Locate the cell with the specified text and output its (x, y) center coordinate. 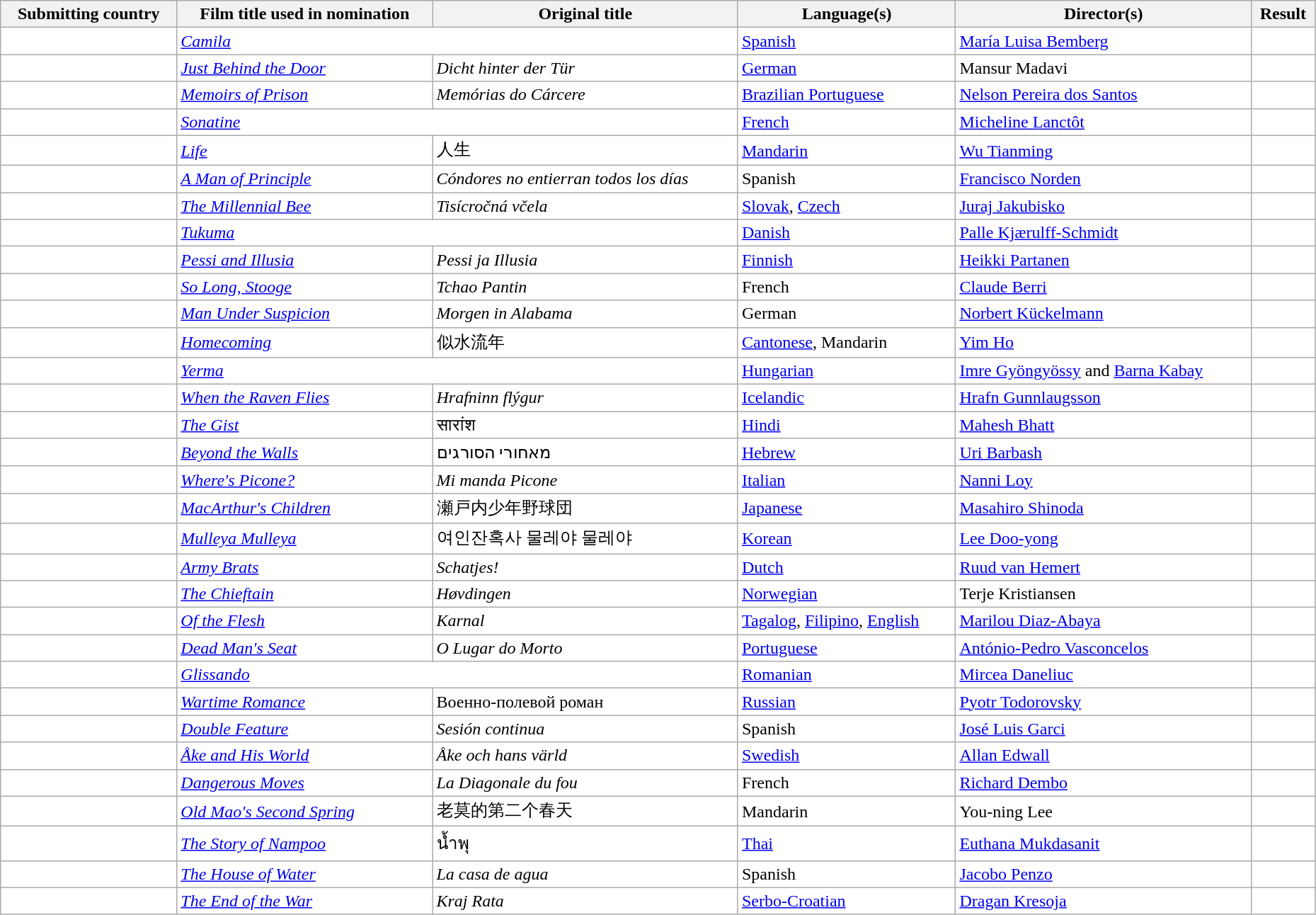
Mansur Madavi (1104, 68)
Mulleya Mulleya (304, 538)
Korean (847, 538)
The Story of Nampoo (304, 844)
Lee Doo-yong (1104, 538)
Original title (585, 14)
Result (1283, 14)
Hebrew (847, 453)
A Man of Principle (304, 179)
Åke och hans värld (585, 756)
Homecoming (304, 343)
Kraj Rata (585, 901)
Man Under Suspicion (304, 314)
Portuguese (847, 648)
Yerma (457, 371)
Old Mao's Second Spring (304, 812)
Life (304, 150)
You-ning Lee (1104, 812)
Italian (847, 479)
Euthana Mukdasanit (1104, 844)
Sesión continua (585, 729)
Sonatine (457, 122)
La Diagonale du fou (585, 783)
Swedish (847, 756)
Japanese (847, 508)
O Lugar do Morto (585, 648)
Army Brats (304, 567)
So Long, Stooge (304, 287)
Imre Gyöngyössy and Barna Kabay (1104, 371)
Francisco Norden (1104, 179)
Dicht hinter der Tür (585, 68)
Juraj Jakubisko (1104, 206)
Film title used in nomination (304, 14)
Mi manda Picone (585, 479)
Hungarian (847, 371)
Hrafn Gunnlaugsson (1104, 398)
Nelson Pereira dos Santos (1104, 95)
Dangerous Moves (304, 783)
Norwegian (847, 594)
Where's Picone? (304, 479)
María Luisa Bemberg (1104, 41)
Pessi ja Illusia (585, 260)
Wartime Romance (304, 702)
Cantonese, Mandarin (847, 343)
老莫的第二个春天 (585, 812)
Mircea Daneliuc (1104, 675)
Dutch (847, 567)
सारांश (585, 425)
Tisícročná včela (585, 206)
Richard Dembo (1104, 783)
Double Feature (304, 729)
Palle Kjærulff-Schmidt (1104, 233)
Brazilian Portuguese (847, 95)
Norbert Kückelmann (1104, 314)
Finnish (847, 260)
Åke and His World (304, 756)
여인잔혹사 물레야 물레야 (585, 538)
António-Pedro Vasconcelos (1104, 648)
When the Raven Flies (304, 398)
José Luis Garci (1104, 729)
Yim Ho (1104, 343)
The Millennial Bee (304, 206)
The Chieftain (304, 594)
Hindi (847, 425)
The House of Water (304, 874)
The End of the War (304, 901)
Allan Edwall (1104, 756)
Hrafninn flýgur (585, 398)
Nanni Loy (1104, 479)
Tchao Pantin (585, 287)
Uri Barbash (1104, 453)
Karnal (585, 621)
Morgen in Alabama (585, 314)
Micheline Lanctôt (1104, 122)
Mahesh Bhatt (1104, 425)
Dead Man's Seat (304, 648)
Icelandic (847, 398)
Submitting country (89, 14)
Just Behind the Door (304, 68)
Jacobo Penzo (1104, 874)
Cóndores no entierran todos los días (585, 179)
Memoirs of Prison (304, 95)
Beyond the Walls (304, 453)
Høvdingen (585, 594)
Slovak, Czech (847, 206)
Heikki Partanen (1104, 260)
Memórias do Cárcere (585, 95)
MacArthur's Children (304, 508)
Wu Tianming (1104, 150)
Военно-полевой роман (585, 702)
Director(s) (1104, 14)
Serbo-Croatian (847, 901)
Claude Berri (1104, 287)
Tagalog, Filipino, English (847, 621)
似水流年 (585, 343)
Schatjes! (585, 567)
น้ำพุ (585, 844)
人生 (585, 150)
Tukuma (457, 233)
Pyotr Todorovsky (1104, 702)
Ruud van Hemert (1104, 567)
The Gist (304, 425)
Camila (457, 41)
Russian (847, 702)
Danish (847, 233)
Glissando (457, 675)
Terje Kristiansen (1104, 594)
Marilou Diaz-Abaya (1104, 621)
Dragan Kresoja (1104, 901)
Of the Flesh (304, 621)
Language(s) (847, 14)
מאחורי הסורגים (585, 453)
Thai (847, 844)
Romanian (847, 675)
La casa de agua (585, 874)
瀬戸内少年野球団 (585, 508)
Pessi and Illusia (304, 260)
Masahiro Shinoda (1104, 508)
